Scan for the cell matching the given text and deliver its (X, Y) coordinate at center. 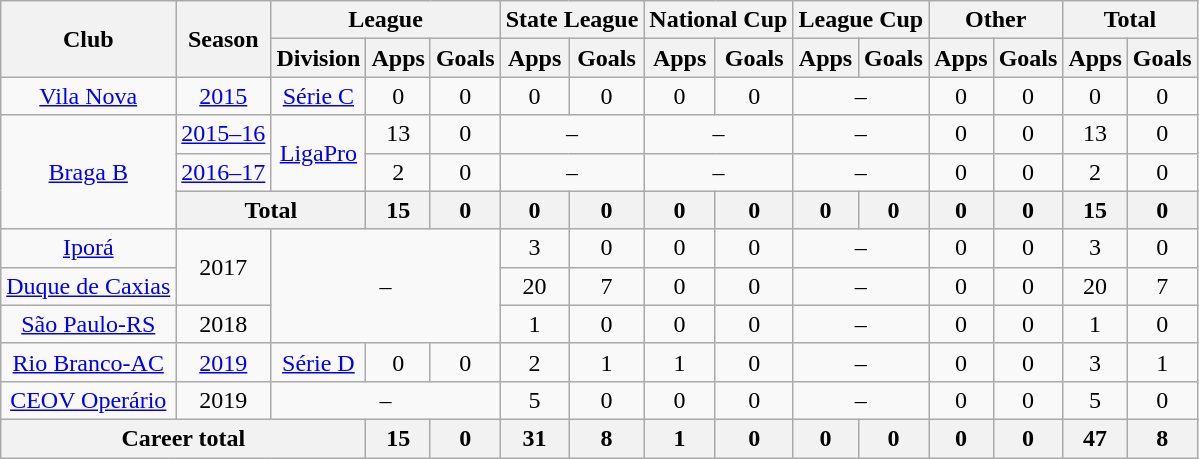
Rio Branco-AC (88, 362)
2017 (224, 267)
2016–17 (224, 172)
CEOV Operário (88, 400)
47 (1095, 438)
2018 (224, 324)
São Paulo-RS (88, 324)
Duque de Caxias (88, 286)
Club (88, 39)
State League (572, 20)
2015–16 (224, 134)
Braga B (88, 172)
National Cup (718, 20)
League (386, 20)
LigaPro (318, 153)
Série D (318, 362)
2015 (224, 96)
Série C (318, 96)
31 (534, 438)
Division (318, 58)
League Cup (861, 20)
Season (224, 39)
Iporá (88, 248)
Other (996, 20)
Vila Nova (88, 96)
Career total (184, 438)
